Return [x, y] of the center of cell containing provided text 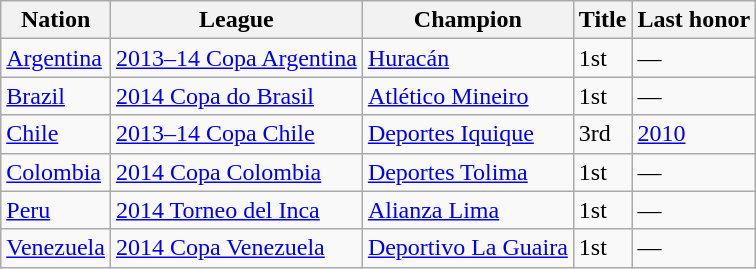
Last honor [694, 20]
Champion [468, 20]
Brazil [56, 96]
2014 Copa do Brasil [236, 96]
Argentina [56, 58]
2014 Copa Venezuela [236, 248]
Huracán [468, 58]
Nation [56, 20]
2014 Copa Colombia [236, 172]
2013–14 Copa Argentina [236, 58]
Alianza Lima [468, 210]
League [236, 20]
2010 [694, 134]
Peru [56, 210]
Title [602, 20]
2013–14 Copa Chile [236, 134]
Deportivo La Guaira [468, 248]
Colombia [56, 172]
Deportes Iquique [468, 134]
3rd [602, 134]
2014 Torneo del Inca [236, 210]
Deportes Tolima [468, 172]
Venezuela [56, 248]
Chile [56, 134]
Atlético Mineiro [468, 96]
